Detect which cell encompasses the target text, then output its (X, Y) center coordinate. 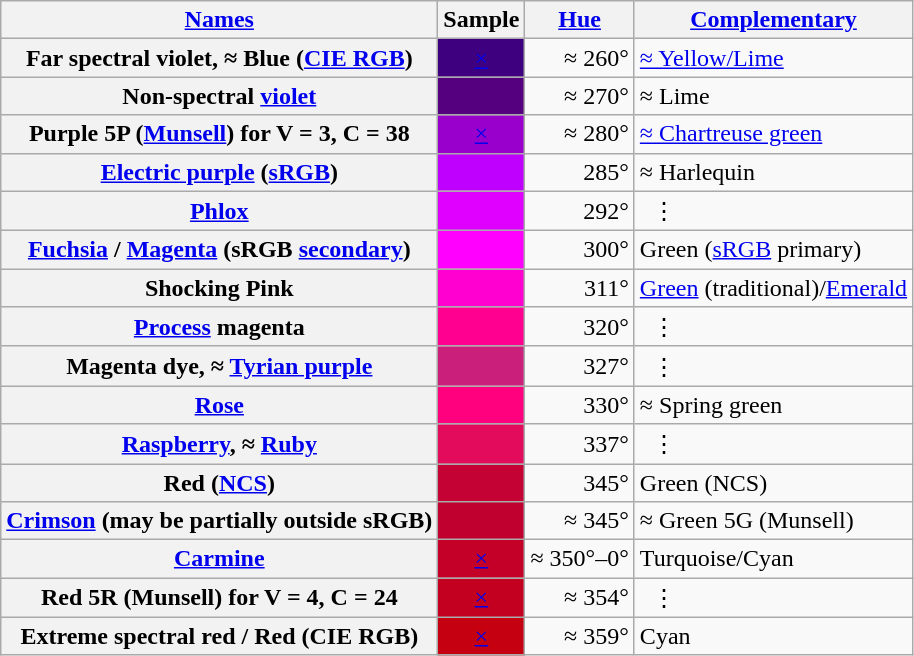
≈ 260° (580, 58)
Crimson (may be partially outside sRGB) (220, 521)
Green (traditional)/Emerald (773, 288)
≈ 354° (580, 598)
Rose (220, 405)
311° (580, 288)
≈ 350°–0° (580, 559)
Carmine (220, 559)
≈ 280° (580, 134)
320° (580, 327)
Complementary (773, 20)
Cyan (773, 636)
≈ Yellow/Lime (773, 58)
Red 5R (Munsell) for V = 4, C = 24 (220, 598)
285° (580, 172)
292° (580, 211)
≈ Green 5G (Munsell) (773, 521)
Names (220, 20)
≈ Spring green (773, 405)
Hue (580, 20)
Purple 5P (Munsell) for V = 3, C = 38 (220, 134)
Shocking Pink (220, 288)
Turquoise/Cyan (773, 559)
≈ Harlequin (773, 172)
Raspberry, ≈ Ruby (220, 444)
327° (580, 366)
Green (NCS) (773, 483)
Extreme spectral red / Red (CIE RGB) (220, 636)
337° (580, 444)
Electric purple (sRGB) (220, 172)
300° (580, 250)
Far spectral violet, ≈ Blue (CIE RGB) (220, 58)
Fuchsia / Magenta (sRGB secondary) (220, 250)
≈ 359° (580, 636)
≈ Chartreuse green (773, 134)
Sample (482, 20)
≈ Lime (773, 96)
330° (580, 405)
Non-spectral violet (220, 96)
345° (580, 483)
≈ 270° (580, 96)
Process magenta (220, 327)
Green (sRGB primary) (773, 250)
≈ 345° (580, 521)
Magenta dye, ≈ Tyrian purple (220, 366)
Red (NCS) (220, 483)
Phlox (220, 211)
